Find where the given text appears and provide that cell's center as (X, Y) coordinate. 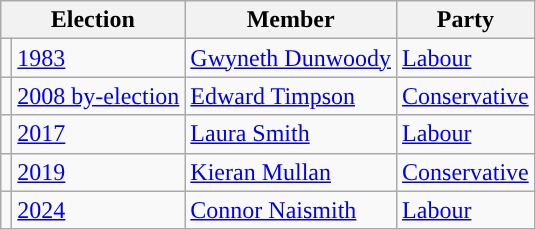
2017 (98, 134)
1983 (98, 58)
Connor Naismith (291, 210)
Party (466, 20)
Kieran Mullan (291, 172)
2024 (98, 210)
Laura Smith (291, 134)
Member (291, 20)
2008 by-election (98, 96)
Election (93, 20)
Gwyneth Dunwoody (291, 58)
2019 (98, 172)
Edward Timpson (291, 96)
